Locate the cell with the specified text and output its [X, Y] center coordinate. 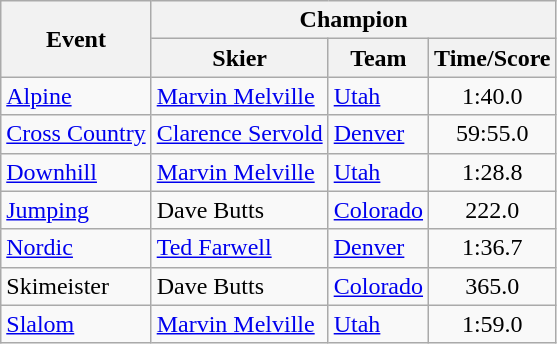
Ted Farwell [240, 248]
365.0 [493, 286]
Slalom [76, 324]
Team [378, 58]
1:40.0 [493, 96]
Jumping [76, 210]
1:28.8 [493, 172]
Champion [354, 20]
1:59.0 [493, 324]
Cross Country [76, 134]
Clarence Servold [240, 134]
Skimeister [76, 286]
1:36.7 [493, 248]
Downhill [76, 172]
Nordic [76, 248]
Time/Score [493, 58]
Event [76, 39]
59:55.0 [493, 134]
Alpine [76, 96]
222.0 [493, 210]
Skier [240, 58]
